From the cell containing the given text, extract its center point as (X, Y) coordinate. 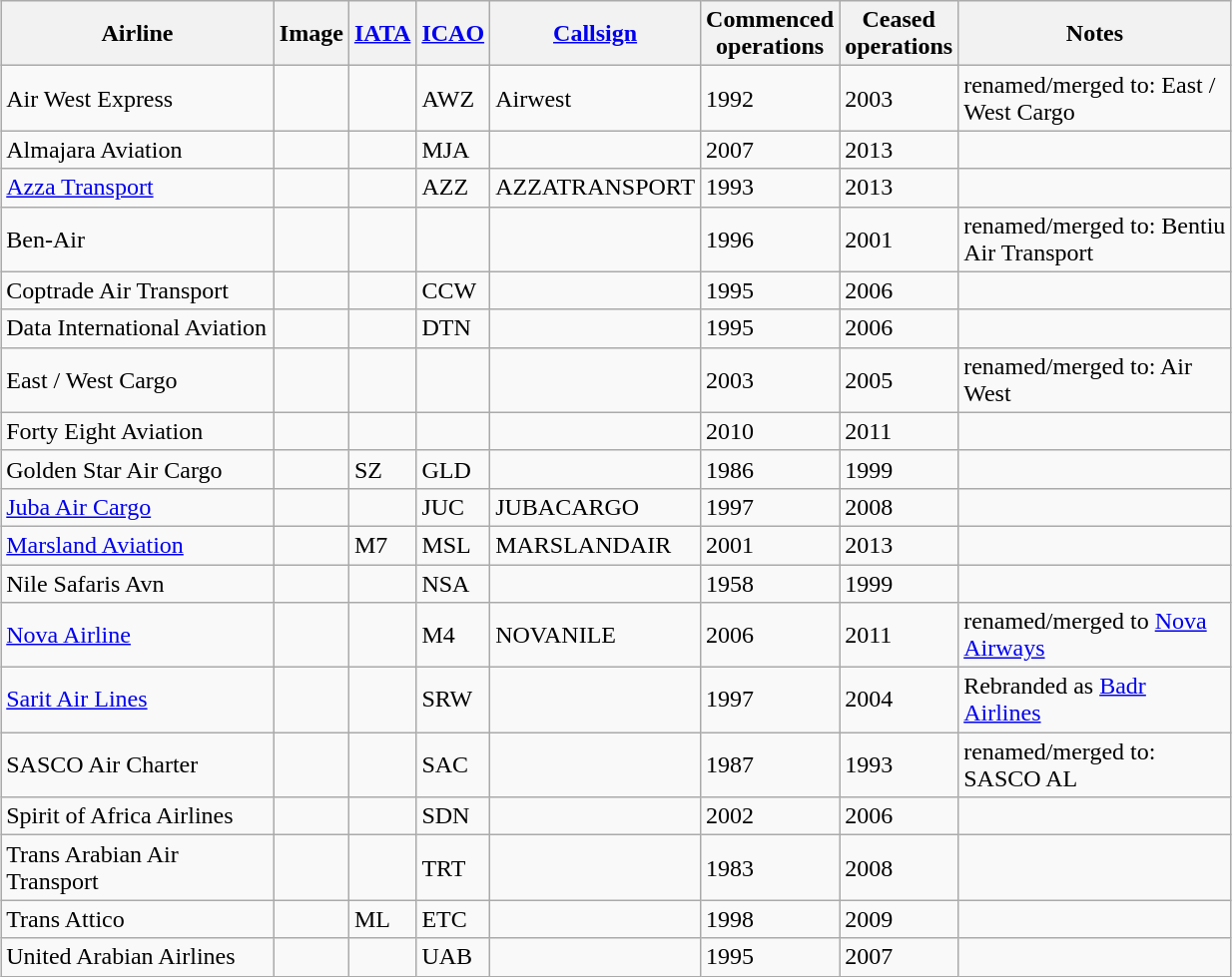
Commencedoperations (771, 34)
AZZ (453, 188)
Image (311, 34)
renamed/merged to: Air West (1095, 379)
Data International Aviation (138, 328)
M4 (453, 635)
East / West Cargo (138, 379)
MSL (453, 545)
JUC (453, 507)
Ben-Air (138, 240)
AZZATRANSPORT (595, 188)
Trans Attico (138, 919)
CCW (453, 290)
UAB (453, 957)
SZ (382, 469)
United Arabian Airlines (138, 957)
ICAO (453, 34)
renamed/merged to: East / West Cargo (1095, 98)
renamed/merged to: SASCO AL (1095, 764)
SAC (453, 764)
Nile Safaris Avn (138, 584)
Almajara Aviation (138, 150)
Ceasedoperations (899, 34)
Rebranded as Badr Airlines (1095, 701)
AWZ (453, 98)
renamed/merged to Nova Airways (1095, 635)
1998 (771, 919)
TRT (453, 868)
1983 (771, 868)
Trans Arabian Air Transport (138, 868)
MARSLANDAIR (595, 545)
1958 (771, 584)
Callsign (595, 34)
Sarit Air Lines (138, 701)
Airwest (595, 98)
1996 (771, 240)
2010 (771, 431)
MJA (453, 150)
2004 (899, 701)
1986 (771, 469)
Golden Star Air Cargo (138, 469)
Azza Transport (138, 188)
Juba Air Cargo (138, 507)
Air West Express (138, 98)
ETC (453, 919)
Airline (138, 34)
Spirit of Africa Airlines (138, 816)
GLD (453, 469)
1987 (771, 764)
Marsland Aviation (138, 545)
2002 (771, 816)
Forty Eight Aviation (138, 431)
NOVANILE (595, 635)
Coptrade Air Transport (138, 290)
DTN (453, 328)
M7 (382, 545)
SASCO Air Charter (138, 764)
JUBACARGO (595, 507)
SRW (453, 701)
IATA (382, 34)
1992 (771, 98)
Notes (1095, 34)
2005 (899, 379)
ML (382, 919)
SDN (453, 816)
renamed/merged to: Bentiu Air Transport (1095, 240)
Nova Airline (138, 635)
NSA (453, 584)
2009 (899, 919)
